Return the (x, y) coordinate for the center point of the cell that contains the specified text.  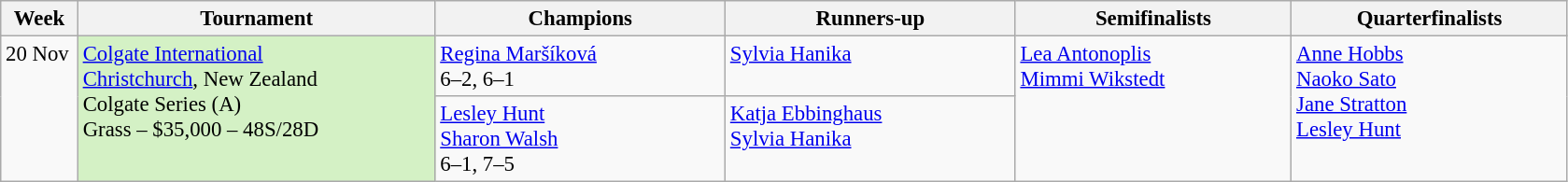
Sylvia Hanika (870, 67)
Lea Antonoplis Mimmi Wikstedt (1153, 109)
Runners-up (870, 19)
Semifinalists (1153, 19)
Week (39, 19)
Regina Maršíková6–2, 6–1 (581, 67)
Champions (581, 19)
Anne Hobbs Naoko Sato Jane Stratton Lesley Hunt (1430, 109)
Quarterfinalists (1430, 19)
Colgate InternationalChristchurch, New Zealand Colgate Series (A)Grass – $35,000 – 48S/28D (256, 109)
Katja Ebbinghaus Sylvia Hanika (870, 139)
20 Nov (39, 109)
Lesley Hunt Sharon Walsh6–1, 7–5 (581, 139)
Tournament (256, 19)
